Capture the cell that displays the provided text and extract its (X, Y) central coordinate. 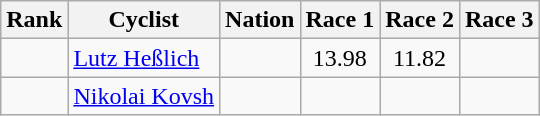
Lutz Heßlich (144, 58)
Nikolai Kovsh (144, 96)
11.82 (420, 58)
Nation (260, 20)
Race 1 (340, 20)
Cyclist (144, 20)
Rank (34, 20)
13.98 (340, 58)
Race 2 (420, 20)
Race 3 (499, 20)
